Detect which cell encompasses the target text, then output its (X, Y) center coordinate. 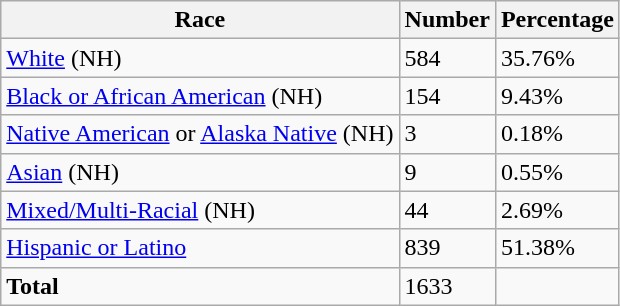
3 (447, 134)
Total (200, 286)
Black or African American (NH) (200, 96)
154 (447, 96)
839 (447, 248)
Number (447, 20)
51.38% (557, 248)
9.43% (557, 96)
0.55% (557, 172)
Race (200, 20)
35.76% (557, 58)
2.69% (557, 210)
9 (447, 172)
0.18% (557, 134)
White (NH) (200, 58)
1633 (447, 286)
Hispanic or Latino (200, 248)
Asian (NH) (200, 172)
584 (447, 58)
44 (447, 210)
Mixed/Multi-Racial (NH) (200, 210)
Percentage (557, 20)
Native American or Alaska Native (NH) (200, 134)
